Return [X, Y] of the center of cell containing provided text 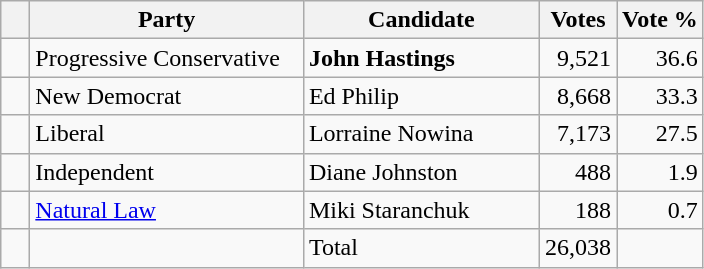
9,521 [578, 58]
Independent [167, 172]
27.5 [660, 134]
1.9 [660, 172]
488 [578, 172]
33.3 [660, 96]
26,038 [578, 248]
Natural Law [167, 210]
8,668 [578, 96]
0.7 [660, 210]
Vote % [660, 20]
Candidate [421, 20]
John Hastings [421, 58]
Progressive Conservative [167, 58]
Miki Staranchuk [421, 210]
Ed Philip [421, 96]
Diane Johnston [421, 172]
Lorraine Nowina [421, 134]
New Democrat [167, 96]
Liberal [167, 134]
7,173 [578, 134]
36.6 [660, 58]
Party [167, 20]
188 [578, 210]
Total [421, 248]
Votes [578, 20]
